Locate the cell with the specified text and output its (x, y) center coordinate. 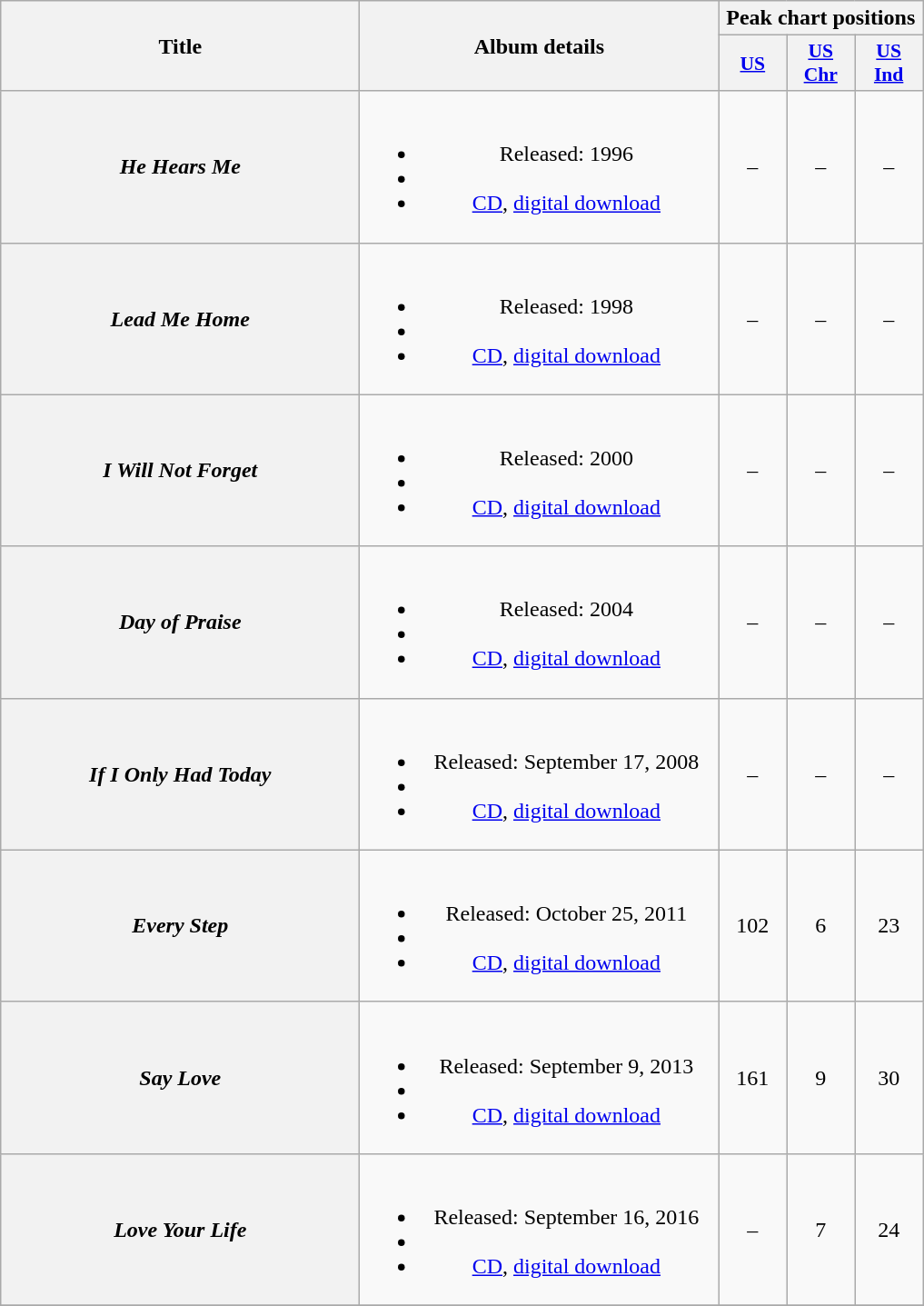
Title (180, 45)
Say Love (180, 1078)
23 (889, 925)
6 (821, 925)
USInd (889, 64)
Released: September 16, 2016CD, digital download (540, 1229)
Album details (540, 45)
Released: 1998CD, digital download (540, 318)
Released: October 25, 2011CD, digital download (540, 925)
30 (889, 1078)
Lead Me Home (180, 318)
Love Your Life (180, 1229)
9 (821, 1078)
Every Step (180, 925)
He Hears Me (180, 167)
US (752, 64)
24 (889, 1229)
If I Only Had Today (180, 774)
Released: 1996CD, digital download (540, 167)
Peak chart positions (821, 18)
Released: 2000CD, digital download (540, 471)
Day of Praise (180, 622)
161 (752, 1078)
USChr (821, 64)
7 (821, 1229)
Released: September 17, 2008CD, digital download (540, 774)
I Will Not Forget (180, 471)
102 (752, 925)
Released: September 9, 2013CD, digital download (540, 1078)
Released: 2004CD, digital download (540, 622)
